From the cell containing the given text, extract its center point as (x, y) coordinate. 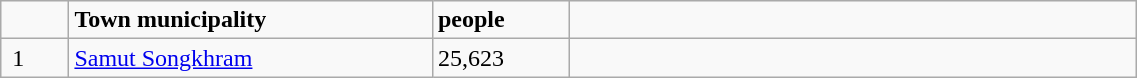
1 (35, 58)
people (500, 20)
Samut Songkhram (251, 58)
25,623 (500, 58)
Town municipality (251, 20)
